Return [X, Y] of the center of cell containing provided text 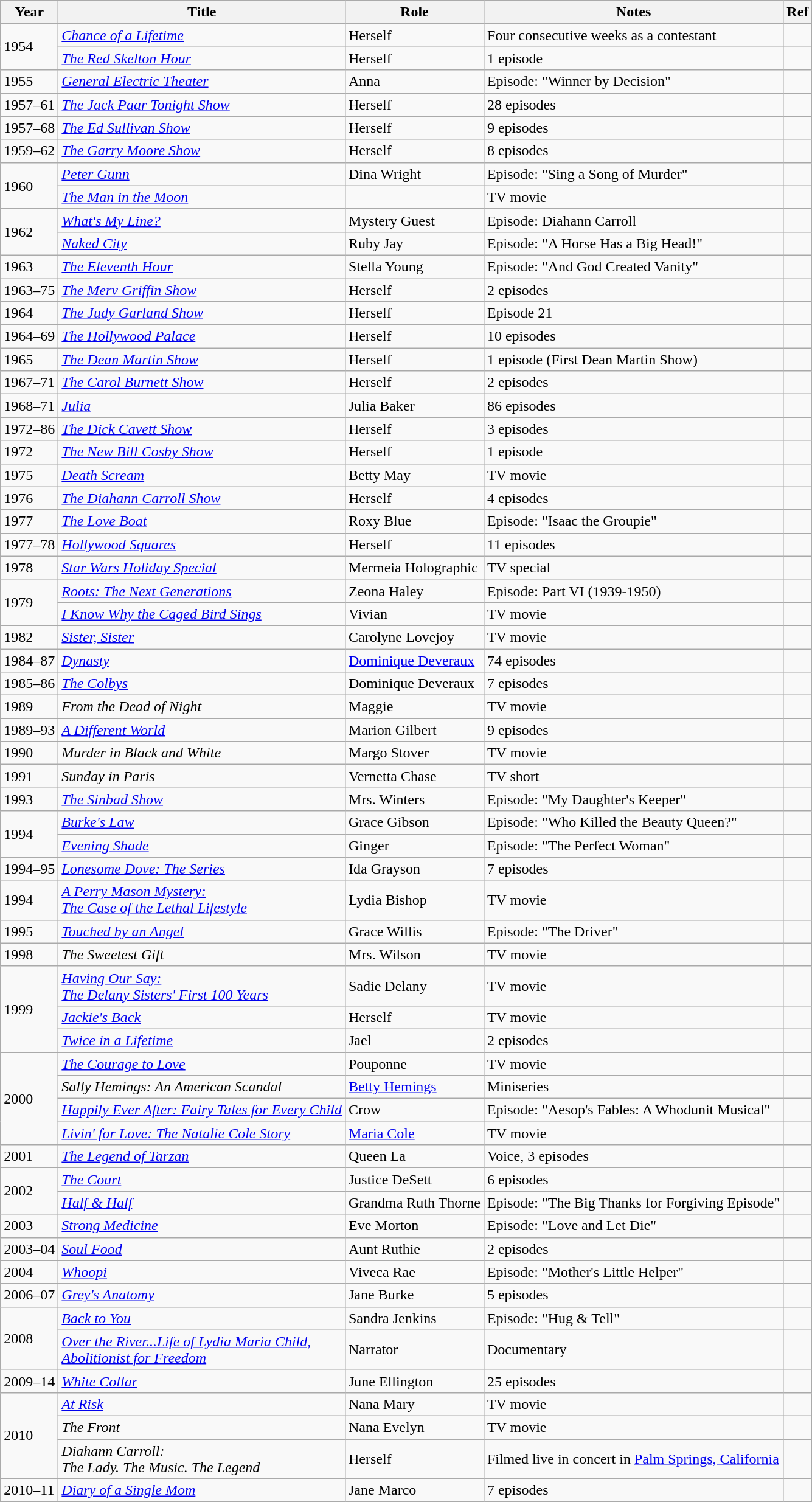
Grey's Anatomy [202, 1295]
Diary of a Single Mom [202, 1490]
Justice DeSett [414, 1180]
1964 [29, 313]
Role [414, 12]
Sunday in Paris [202, 776]
A Perry Mason Mystery: The Case of the Lethal Lifestyle [202, 900]
10 episodes [633, 336]
Episode: "The Driver" [633, 931]
Episode: "Sing a Song of Murder" [633, 174]
25 episodes [633, 1381]
The Ed Sullivan Show [202, 128]
1977–78 [29, 544]
Pouponne [414, 1064]
Hollywood Squares [202, 544]
Touched by an Angel [202, 931]
I Know Why the Caged Bird Sings [202, 614]
The Merv Griffin Show [202, 290]
2003–04 [29, 1249]
2000 [29, 1099]
Jane Burke [414, 1295]
Four consecutive weeks as a contestant [633, 35]
June Ellington [414, 1381]
1972–86 [29, 429]
The Judy Garland Show [202, 313]
Episode: "The Big Thanks for Forgiving Episode" [633, 1203]
1975 [29, 475]
Julia [202, 406]
1984–87 [29, 660]
2008 [29, 1338]
1977 [29, 521]
1989 [29, 707]
1998 [29, 954]
Nana Evelyn [414, 1427]
Twice in a Lifetime [202, 1040]
A Different World [202, 730]
The Garry Moore Show [202, 151]
Voice, 3 episodes [633, 1156]
Evening Shade [202, 846]
Vernetta Chase [414, 776]
The New Bill Cosby Show [202, 452]
Burke's Law [202, 822]
1990 [29, 753]
Roxy Blue [414, 521]
2002 [29, 1191]
2010 [29, 1436]
At Risk [202, 1404]
Chance of a Lifetime [202, 35]
The Legend of Tarzan [202, 1156]
The Jack Paar Tonight Show [202, 105]
The Front [202, 1427]
Strong Medicine [202, 1226]
Queen La [414, 1156]
1964–69 [29, 336]
Episode: "A Horse Has a Big Head!" [633, 243]
Whoopi [202, 1272]
The Diahann Carroll Show [202, 498]
Viveca Rae [414, 1272]
The Dick Cavett Show [202, 429]
Lydia Bishop [414, 900]
The Hollywood Palace [202, 336]
1989–93 [29, 730]
Documentary [633, 1349]
Soul Food [202, 1249]
Episode: "The Perfect Woman" [633, 846]
Episode: "Winner by Decision" [633, 82]
2004 [29, 1272]
Betty May [414, 475]
Mermeia Holographic [414, 568]
The Eleventh Hour [202, 266]
1991 [29, 776]
86 episodes [633, 406]
Episode: "And God Created Vanity" [633, 266]
Dynasty [202, 660]
The Love Boat [202, 521]
1976 [29, 498]
Episode: Diahann Carroll [633, 220]
Having Our Say: The Delany Sisters' First 100 Years [202, 986]
Roots: The Next Generations [202, 591]
Stella Young [414, 266]
1978 [29, 568]
Mrs. Winters [414, 799]
1957–61 [29, 105]
Year [29, 12]
Eve Morton [414, 1226]
Peter Gunn [202, 174]
Sally Hemings: An American Scandal [202, 1087]
Episode: Part VI (1939-1950) [633, 591]
Filmed live in concert in Palm Springs, California [633, 1459]
1972 [29, 452]
The Sinbad Show [202, 799]
1965 [29, 360]
Carolyne Lovejoy [414, 637]
General Electric Theater [202, 82]
4 episodes [633, 498]
Jael [414, 1040]
What's My Line? [202, 220]
Episode: "Aesop's Fables: A Whodunit Musical" [633, 1110]
Grace Gibson [414, 822]
Sadie Delany [414, 986]
Murder in Black and White [202, 753]
Ruby Jay [414, 243]
3 episodes [633, 429]
Julia Baker [414, 406]
Happily Ever After: Fairy Tales for Every Child [202, 1110]
1994–95 [29, 869]
Title [202, 12]
1993 [29, 799]
Back to You [202, 1318]
Mystery Guest [414, 220]
1 episode (First Dean Martin Show) [633, 360]
Maria Cole [414, 1133]
Ida Grayson [414, 869]
Jane Marco [414, 1490]
1955 [29, 82]
The Courage to Love [202, 1064]
Livin' for Love: The Natalie Cole Story [202, 1133]
Grace Willis [414, 931]
Nana Mary [414, 1404]
Lonesome Dove: The Series [202, 869]
2006–07 [29, 1295]
1963–75 [29, 290]
1982 [29, 637]
1962 [29, 232]
1995 [29, 931]
Jackie's Back [202, 1017]
1957–68 [29, 128]
Episode: "My Daughter's Keeper" [633, 799]
Episode: "Love and Let Die" [633, 1226]
Episode: "Who Killed the Beauty Queen?" [633, 822]
1954 [29, 47]
Episode: "Isaac the Groupie" [633, 521]
Anna [414, 82]
The Dean Martin Show [202, 360]
Miniseries [633, 1087]
Ginger [414, 846]
Aunt Ruthie [414, 1249]
Diahann Carroll: The Lady. The Music. The Legend [202, 1459]
Ref [798, 12]
White Collar [202, 1381]
28 episodes [633, 105]
11 episodes [633, 544]
Episode 21 [633, 313]
74 episodes [633, 660]
The Sweetest Gift [202, 954]
1967–71 [29, 383]
Grandma Ruth Thorne [414, 1203]
Margo Stover [414, 753]
TV short [633, 776]
Betty Hemings [414, 1087]
Vivian [414, 614]
1968–71 [29, 406]
Over the River...Life of Lydia Maria Child, Abolitionist for Freedom [202, 1349]
The Red Skelton Hour [202, 58]
Crow [414, 1110]
1999 [29, 1009]
Star Wars Holiday Special [202, 568]
Narrator [414, 1349]
2001 [29, 1156]
From the Dead of Night [202, 707]
2010–11 [29, 1490]
Naked City [202, 243]
8 episodes [633, 151]
Dina Wright [414, 174]
1979 [29, 602]
5 episodes [633, 1295]
1959–62 [29, 151]
The Colbys [202, 684]
Mrs. Wilson [414, 954]
Half & Half [202, 1203]
Episode: "Hug & Tell" [633, 1318]
2009–14 [29, 1381]
Zeona Haley [414, 591]
Sister, Sister [202, 637]
1960 [29, 186]
6 episodes [633, 1180]
The Carol Burnett Show [202, 383]
TV special [633, 568]
Notes [633, 12]
Sandra Jenkins [414, 1318]
Episode: "Mother's Little Helper" [633, 1272]
The Man in the Moon [202, 197]
Marion Gilbert [414, 730]
2003 [29, 1226]
Maggie [414, 707]
1985–86 [29, 684]
Death Scream [202, 475]
1963 [29, 266]
The Court [202, 1180]
